Capture the cell that displays the provided text and extract its (X, Y) central coordinate. 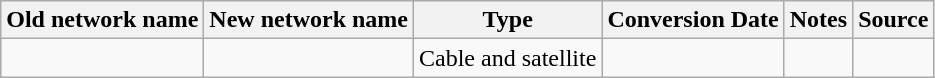
Notes (818, 20)
Cable and satellite (508, 58)
New network name (309, 20)
Conversion Date (693, 20)
Source (894, 20)
Old network name (102, 20)
Type (508, 20)
